Return (x, y) of the center of cell containing provided text 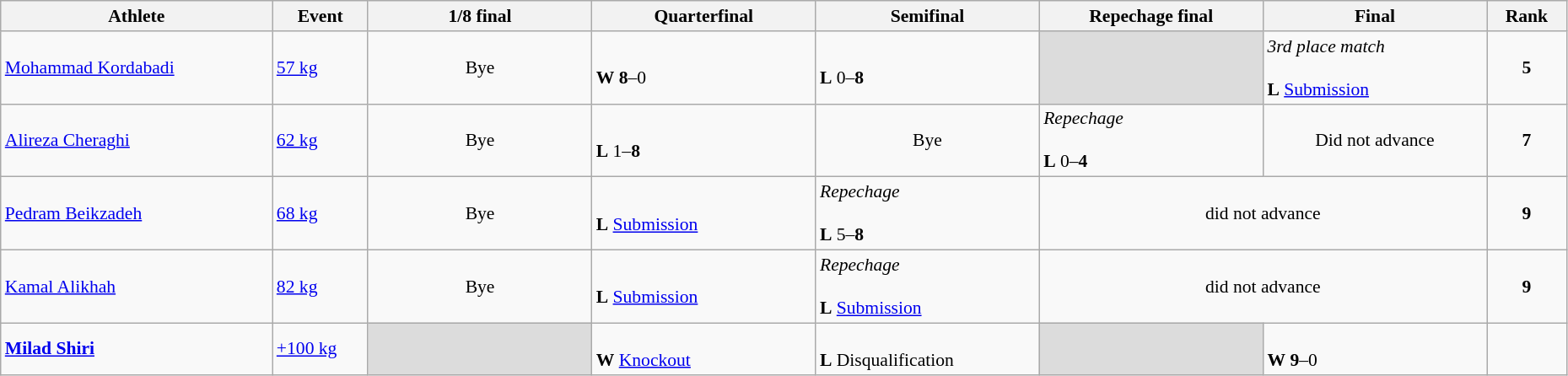
RepechageL 0–4 (1150, 140)
Athlete (137, 16)
3rd place matchL Submission (1375, 67)
Pedram Beikzadeh (137, 214)
W Knockout (703, 349)
Repechage final (1150, 16)
Kamal Alikhah (137, 287)
68 kg (321, 214)
82 kg (321, 287)
L 1–8 (703, 140)
Semifinal (928, 16)
1/8 final (479, 16)
5 (1527, 67)
Event (321, 16)
RepechageL Submission (928, 287)
Rank (1527, 16)
Did not advance (1375, 140)
W 8–0 (703, 67)
62 kg (321, 140)
L Disqualification (928, 349)
Quarterfinal (703, 16)
RepechageL 5–8 (928, 214)
+100 kg (321, 349)
Milad Shiri (137, 349)
W 9–0 (1375, 349)
57 kg (321, 67)
L 0–8 (928, 67)
Final (1375, 16)
Alireza Cheraghi (137, 140)
7 (1527, 140)
Mohammad Kordabadi (137, 67)
